Return the [X, Y] coordinate for the center point of the cell that contains the specified text.  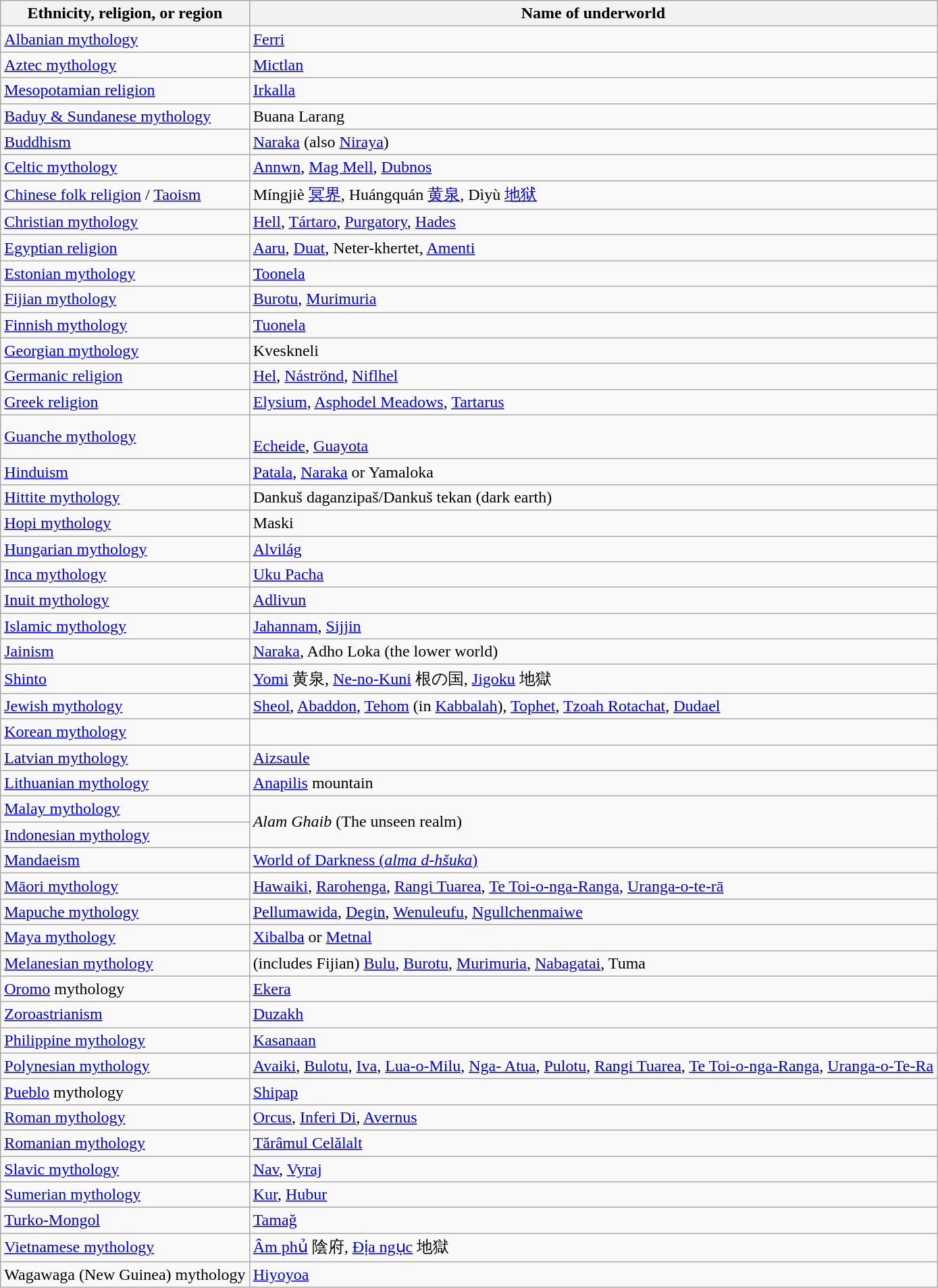
Burotu, Murimuria [593, 299]
Lithuanian mythology [125, 783]
Guanche mythology [125, 436]
Elysium, Asphodel Meadows, Tartarus [593, 402]
World of Darkness (alma d-hšuka) [593, 860]
Aztec mythology [125, 65]
Kur, Hubur [593, 1195]
Tamağ [593, 1220]
Turko-Mongol [125, 1220]
Adlivun [593, 600]
Alvilág [593, 549]
Roman mythology [125, 1117]
Jahannam, Sijjin [593, 626]
Ethnicity, religion, or region [125, 14]
Sheol, Abaddon, Tehom (in Kabbalah), Tophet, Tzoah Rotachat, Dudael [593, 706]
Âm phủ 陰府, Địa ngục 地獄 [593, 1248]
Hiyoyoa [593, 1274]
Name of underworld [593, 14]
Malay mythology [125, 809]
Latvian mythology [125, 757]
Dankuš daganzipaš/Dankuš tekan (dark earth) [593, 497]
Egyptian religion [125, 248]
Maski [593, 523]
Slavic mythology [125, 1169]
Yomi 黄泉, Ne-no-Kuni 根の国, Jigoku 地獄 [593, 679]
Hittite mythology [125, 497]
Jainism [125, 652]
Inuit mythology [125, 600]
Tărâmul Celălalt [593, 1143]
Vietnamese mythology [125, 1248]
Naraka (also Niraya) [593, 142]
Albanian mythology [125, 39]
Buddhism [125, 142]
Mesopotamian religion [125, 91]
Orcus, Inferi Di, Avernus [593, 1117]
Germanic religion [125, 376]
Finnish mythology [125, 325]
Míngjiè 冥界, Huángquán 黄泉, Dìyù 地狱 [593, 195]
Christian mythology [125, 222]
Hopi mythology [125, 523]
Kasanaan [593, 1040]
Polynesian mythology [125, 1066]
Alam Ghaib (The unseen realm) [593, 822]
Chinese folk religion / Taoism [125, 195]
Toonela [593, 274]
Avaiki, Bulotu, Iva, Lua-o-Milu, Nga- Atua, Pulotu, Rangi Tuarea, Te Toi-o-nga-Ranga, Uranga-o-Te-Ra [593, 1066]
Nav, Vyraj [593, 1169]
Hawaiki, Rarohenga, Rangi Tuarea, Te Toi-o-nga-Ranga, Uranga-o-te-rā [593, 886]
Shinto [125, 679]
Hell, Tártaro, Purgatory, Hades [593, 222]
Wagawaga (New Guinea) mythology [125, 1274]
Mapuche mythology [125, 912]
Pueblo mythology [125, 1091]
Aizsaule [593, 757]
Georgian mythology [125, 351]
Duzakh [593, 1014]
Patala, Naraka or Yamaloka [593, 471]
Estonian mythology [125, 274]
Māori mythology [125, 886]
Hinduism [125, 471]
Fijian mythology [125, 299]
Ekera [593, 989]
Anapilis mountain [593, 783]
Baduy & Sundanese mythology [125, 116]
Mandaeism [125, 860]
Mictlan [593, 65]
Korean mythology [125, 731]
Inca mythology [125, 575]
Greek religion [125, 402]
Kveskneli [593, 351]
Zoroastrianism [125, 1014]
Uku Pacha [593, 575]
Philippine mythology [125, 1040]
Naraka, Adho Loka (the lower world) [593, 652]
Shipap [593, 1091]
Hungarian mythology [125, 549]
Echeide, Guayota [593, 436]
Tuonela [593, 325]
Maya mythology [125, 937]
Sumerian mythology [125, 1195]
(includes Fijian) Bulu, Burotu, Murimuria, Nabagatai, Tuma [593, 963]
Hel, Náströnd, Niflhel [593, 376]
Melanesian mythology [125, 963]
Oromo mythology [125, 989]
Indonesian mythology [125, 835]
Celtic mythology [125, 168]
Ferri [593, 39]
Xibalba or Metnal [593, 937]
Aaru, Duat, Neter-khertet, Amenti [593, 248]
Jewish mythology [125, 706]
Romanian mythology [125, 1143]
Annwn, Mag Mell, Dubnos [593, 168]
Islamic mythology [125, 626]
Irkalla [593, 91]
Pellumawida, Degin, Wenuleufu, Ngullchenmaiwe [593, 912]
Buana Larang [593, 116]
